Determine the (X, Y) coordinate at the center of the cell enclosing the given text.  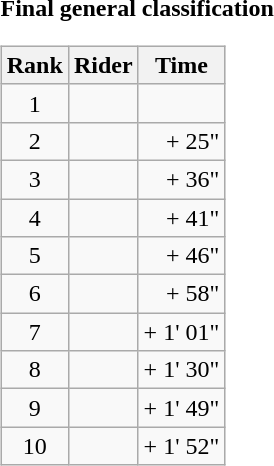
10 (34, 446)
6 (34, 294)
+ 1' 30" (182, 370)
+ 36" (182, 179)
+ 1' 01" (182, 332)
+ 58" (182, 294)
8 (34, 370)
9 (34, 408)
5 (34, 256)
Rider (103, 65)
4 (34, 217)
+ 1' 49" (182, 408)
Time (182, 65)
Rank (34, 65)
3 (34, 179)
+ 46" (182, 256)
+ 25" (182, 141)
7 (34, 332)
1 (34, 103)
+ 1' 52" (182, 446)
2 (34, 141)
+ 41" (182, 217)
